Capture the cell that displays the provided text and extract its [X, Y] central coordinate. 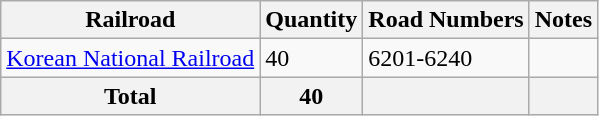
Quantity [312, 20]
6201-6240 [446, 58]
Railroad [130, 20]
Total [130, 96]
Korean National Railroad [130, 58]
Notes [563, 20]
Road Numbers [446, 20]
